From the cell containing the given text, extract its center point as (X, Y) coordinate. 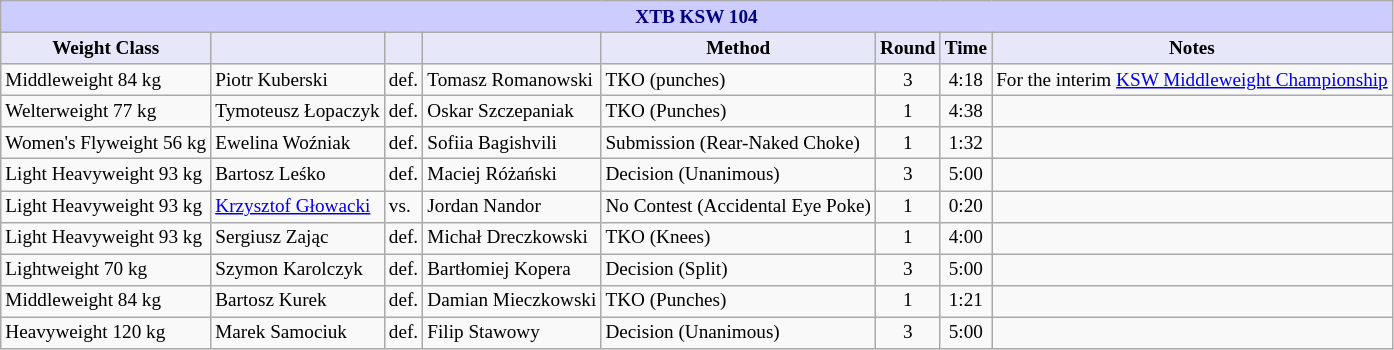
Tomasz Romanowski (512, 80)
Krzysztof Głowacki (298, 206)
XTB KSW 104 (697, 17)
TKO (Knees) (738, 238)
vs. (403, 206)
Piotr Kuberski (298, 80)
Welterweight 77 kg (106, 111)
Heavyweight 120 kg (106, 333)
Bartosz Leśko (298, 175)
Time (966, 48)
For the interim KSW Middleweight Championship (1192, 80)
Lightweight 70 kg (106, 270)
Ewelina Woźniak (298, 143)
Sergiusz Zając (298, 238)
4:18 (966, 80)
Bartosz Kurek (298, 301)
Notes (1192, 48)
Weight Class (106, 48)
0:20 (966, 206)
Szymon Karolczyk (298, 270)
Marek Samociuk (298, 333)
Filip Stawowy (512, 333)
Decision (Split) (738, 270)
Bartłomiej Kopera (512, 270)
Method (738, 48)
Women's Flyweight 56 kg (106, 143)
Tymoteusz Łopaczyk (298, 111)
Round (908, 48)
Submission (Rear-Naked Choke) (738, 143)
TKO (punches) (738, 80)
4:00 (966, 238)
No Contest (Accidental Eye Poke) (738, 206)
Maciej Różański (512, 175)
Jordan Nandor (512, 206)
4:38 (966, 111)
1:21 (966, 301)
Damian Mieczkowski (512, 301)
Michał Dreczkowski (512, 238)
1:32 (966, 143)
Sofiia Bagishvili (512, 143)
Oskar Szczepaniak (512, 111)
